For the text-containing cell, return its midpoint in (x, y) coordinate format. 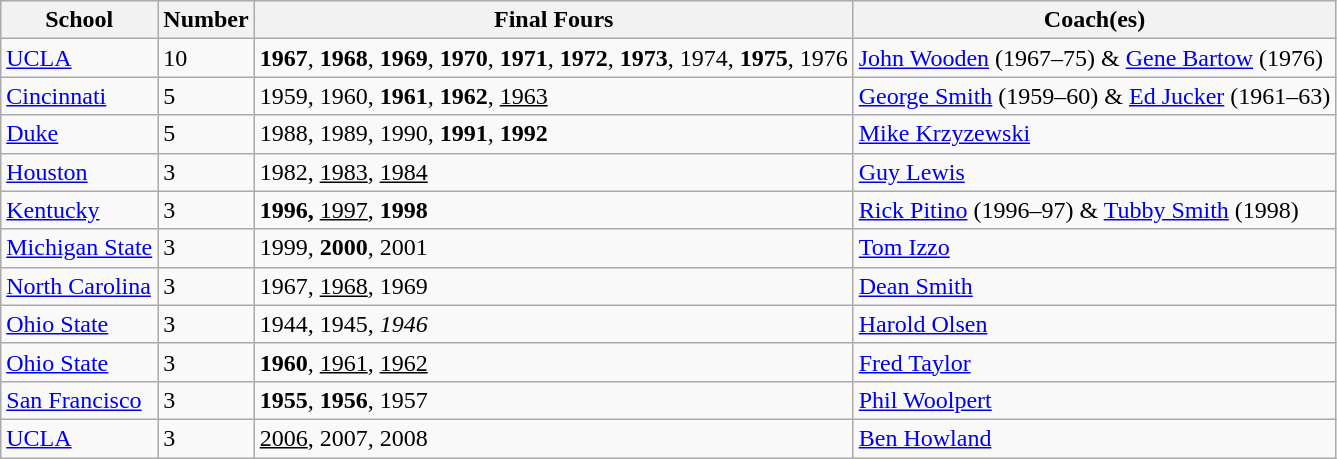
Houston (80, 172)
1999, 2000, 2001 (554, 248)
San Francisco (80, 400)
Final Fours (554, 20)
North Carolina (80, 286)
2006, 2007, 2008 (554, 438)
Tom Izzo (1094, 248)
Mike Krzyzewski (1094, 134)
1944, 1945, 1946 (554, 324)
Coach(es) (1094, 20)
Number (206, 20)
Rick Pitino (1996–97) & Tubby Smith (1998) (1094, 210)
Cincinnati (80, 96)
Fred Taylor (1094, 362)
John Wooden (1967–75) & Gene Bartow (1976) (1094, 58)
School (80, 20)
Harold Olsen (1094, 324)
10 (206, 58)
1955, 1956, 1957 (554, 400)
Phil Woolpert (1094, 400)
1967, 1968, 1969, 1970, 1971, 1972, 1973, 1974, 1975, 1976 (554, 58)
Duke (80, 134)
1982, 1983, 1984 (554, 172)
1967, 1968, 1969 (554, 286)
1959, 1960, 1961, 1962, 1963 (554, 96)
Dean Smith (1094, 286)
Ben Howland (1094, 438)
1996, 1997, 1998 (554, 210)
1988, 1989, 1990, 1991, 1992 (554, 134)
Michigan State (80, 248)
Guy Lewis (1094, 172)
Kentucky (80, 210)
1960, 1961, 1962 (554, 362)
George Smith (1959–60) & Ed Jucker (1961–63) (1094, 96)
